Capture the cell that displays the provided text and extract its [x, y] central coordinate. 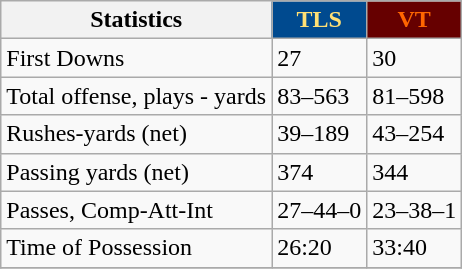
VT [414, 20]
TLS [320, 20]
23–38–1 [414, 210]
43–254 [414, 134]
First Downs [136, 58]
Total offense, plays - yards [136, 96]
374 [320, 172]
Statistics [136, 20]
27 [320, 58]
26:20 [320, 248]
33:40 [414, 248]
Time of Possession [136, 248]
30 [414, 58]
Rushes-yards (net) [136, 134]
81–598 [414, 96]
Passing yards (net) [136, 172]
83–563 [320, 96]
344 [414, 172]
39–189 [320, 134]
27–44–0 [320, 210]
Passes, Comp-Att-Int [136, 210]
